Find where the given text appears and provide that cell's center as [x, y] coordinate. 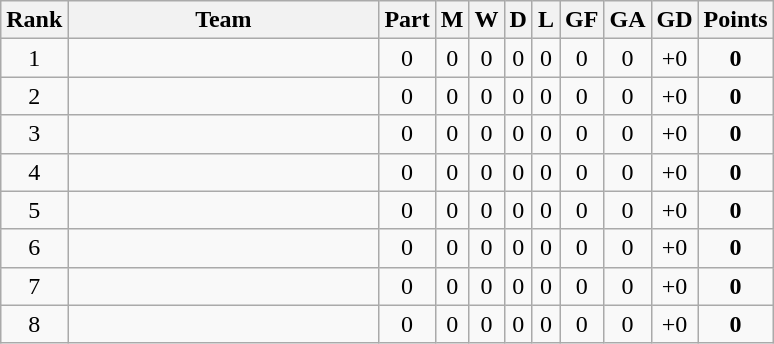
W [486, 20]
6 [34, 248]
3 [34, 134]
Team [224, 20]
GD [674, 20]
2 [34, 96]
GF [582, 20]
Part [407, 20]
D [518, 20]
5 [34, 210]
4 [34, 172]
GA [628, 20]
M [452, 20]
8 [34, 324]
L [546, 20]
Rank [34, 20]
1 [34, 58]
7 [34, 286]
Points [736, 20]
